Provide the [x, y] coordinate of the cell's center where the given text is located.  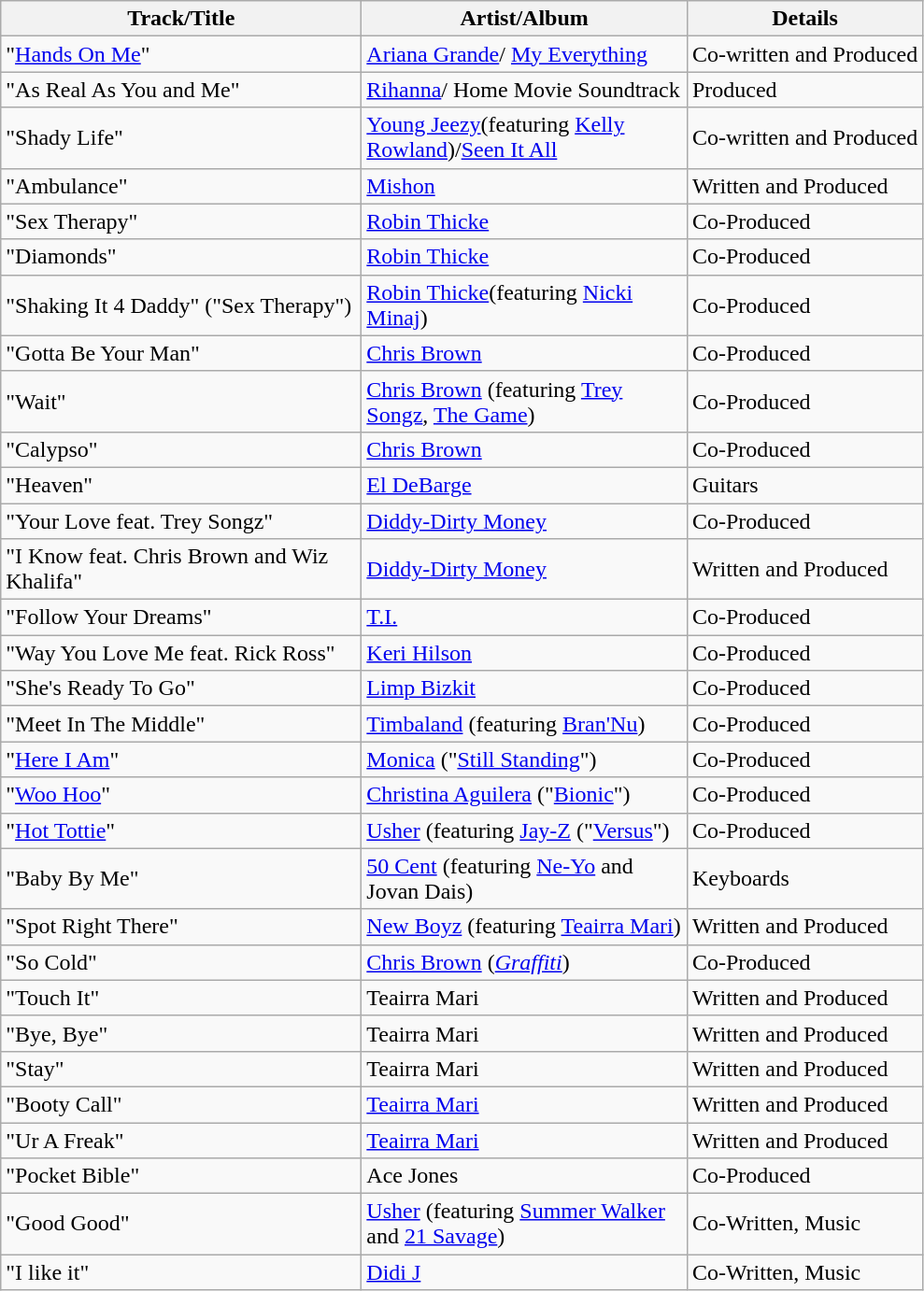
"She's Ready To Go" [181, 688]
Limp Bizkit [525, 688]
Timbaland (featuring Bran'Nu) [525, 724]
T.I. [525, 617]
"Shaking It 4 Daddy" ("Sex Therapy") [181, 305]
"Meet In The Middle" [181, 724]
Keyboards [804, 878]
"Good Good" [181, 1224]
Chris Brown (Graffiti) [525, 962]
Usher (featuring Summer Walker and 21 Savage) [525, 1224]
"Sex Therapy" [181, 221]
Didi J [525, 1272]
Keri Hilson [525, 653]
"Pocket Bible" [181, 1176]
Track/Title [181, 19]
"Here I Am" [181, 759]
Artist/Album [525, 19]
El DeBarge [525, 485]
"Spot Right There" [181, 927]
"As Real As You and Me" [181, 90]
"So Cold" [181, 962]
"Follow Your Dreams" [181, 617]
Christina Aguilera ("Bionic") [525, 795]
"Bye, Bye" [181, 1033]
"Heaven" [181, 485]
"Your Love feat. Trey Songz" [181, 520]
Rihanna/ Home Movie Soundtrack [525, 90]
"Hands On Me" [181, 54]
"Wait" [181, 402]
"Ambulance" [181, 186]
"Hot Tottie" [181, 830]
Usher (featuring Jay-Z ("Versus") [525, 830]
Ace Jones [525, 1176]
"I like it" [181, 1272]
"Stay" [181, 1069]
"Shady Life" [181, 138]
Mishon [525, 186]
"Way You Love Me feat. Rick Ross" [181, 653]
Chris Brown (featuring Trey Songz, The Game) [525, 402]
"Ur A Freak" [181, 1141]
"Gotta Be Your Man" [181, 353]
Young Jeezy(featuring Kelly Rowland)/Seen It All [525, 138]
New Boyz (featuring Teairra Mari) [525, 927]
"I Know feat. Chris Brown and Wiz Khalifa" [181, 570]
Guitars [804, 485]
"Diamonds" [181, 257]
"Baby By Me" [181, 878]
"Booty Call" [181, 1104]
Monica ("Still Standing") [525, 759]
"Woo Hoo" [181, 795]
Ariana Grande/ My Everything [525, 54]
Produced [804, 90]
Robin Thicke(featuring Nicki Minaj) [525, 305]
"Touch It" [181, 998]
50 Cent (featuring Ne-Yo and Jovan Dais) [525, 878]
Details [804, 19]
"Calypso" [181, 449]
